Pinpoint the cell where the given text exists, returning its [X, Y] midpoint coordinate. 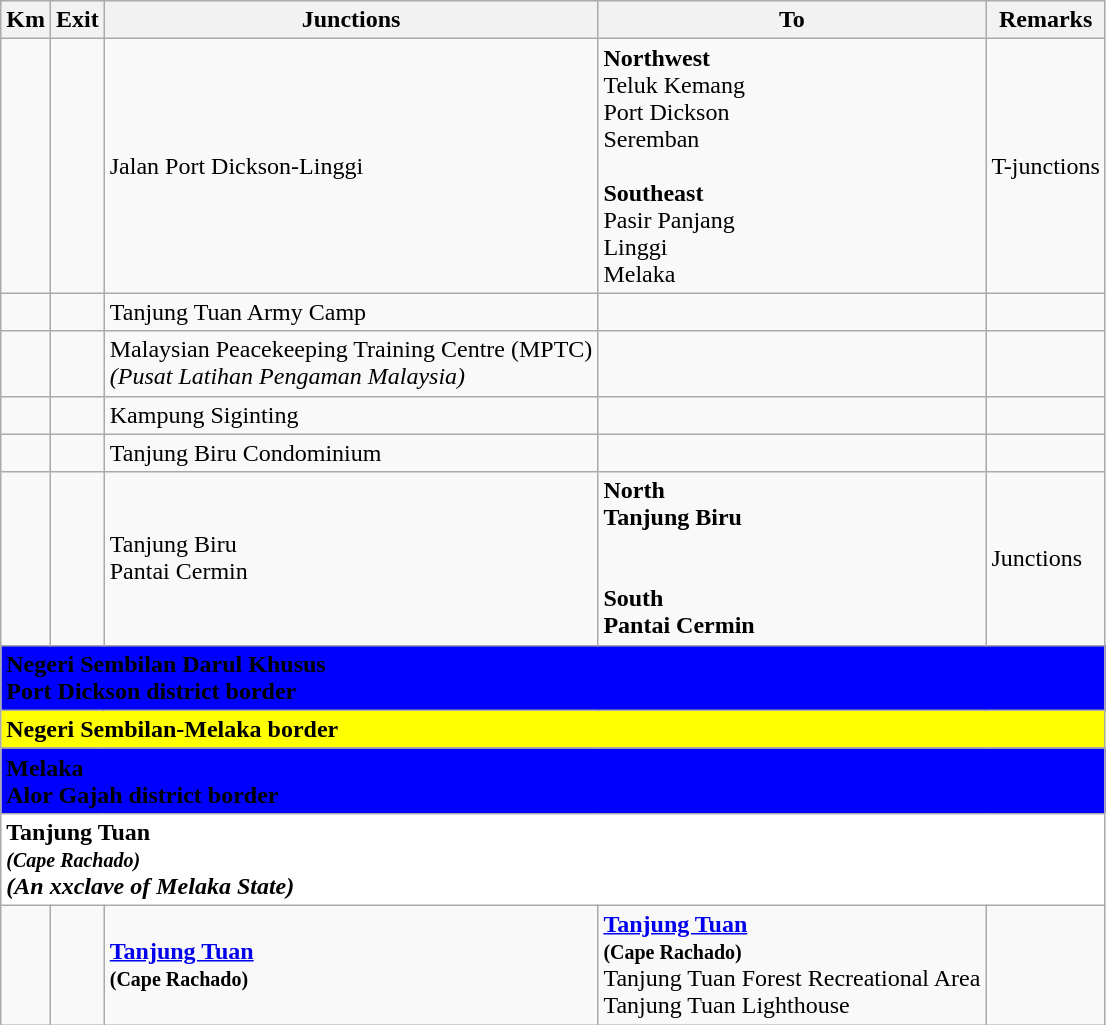
Kampung Siginting [351, 415]
Malaysian Peacekeeping Training Centre (MPTC)(Pusat Latihan Pengaman Malaysia) [351, 364]
Tanjung Tuan(Cape Rachado)(An xxclave of Melaka State) [554, 859]
Exit [77, 20]
Tanjung Tuan(Cape Rachado) [351, 964]
MelakaAlor Gajah district border [554, 780]
Tanjung Tuan Army Camp [351, 312]
Negeri Sembilan-Melaka border [554, 729]
Jalan Port Dickson-Linggi [351, 166]
Northwest Teluk Kemang Port Dickson SerembanSoutheast Pasir Panjang Linggi Melaka [792, 166]
Km [26, 20]
To [792, 20]
Remarks [1046, 20]
Tanjung Biru Condominium [351, 453]
Tanjung Tuan(Cape Rachado)Tanjung Tuan Forest Recreational AreaTanjung Tuan Lighthouse [792, 964]
Negeri Sembilan Darul KhususPort Dickson district border [554, 678]
Tanjung BiruPantai Cermin [351, 558]
NorthTanjung Biru SouthPantai Cermin [792, 558]
T-junctions [1046, 166]
